Output the [X, Y] coordinate of the center of the cell containing the given text.  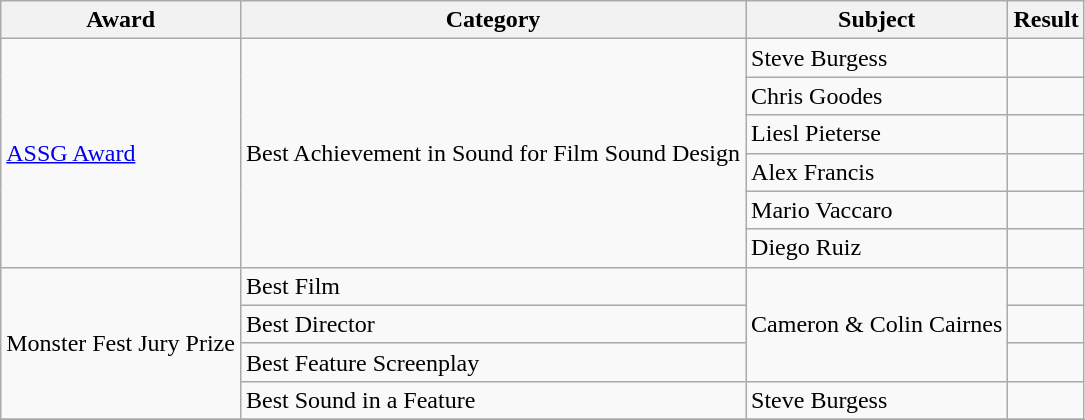
Monster Fest Jury Prize [121, 343]
ASSG Award [121, 153]
Best Film [492, 286]
Subject [877, 20]
Result [1046, 20]
Best Achievement in Sound for Film Sound Design [492, 153]
Award [121, 20]
Category [492, 20]
Alex Francis [877, 172]
Best Sound in a Feature [492, 400]
Cameron & Colin Cairnes [877, 324]
Best Feature Screenplay [492, 362]
Diego Ruiz [877, 248]
Chris Goodes [877, 96]
Mario Vaccaro [877, 210]
Best Director [492, 324]
Liesl Pieterse [877, 134]
